From the cell containing the given text, extract its center point as [X, Y] coordinate. 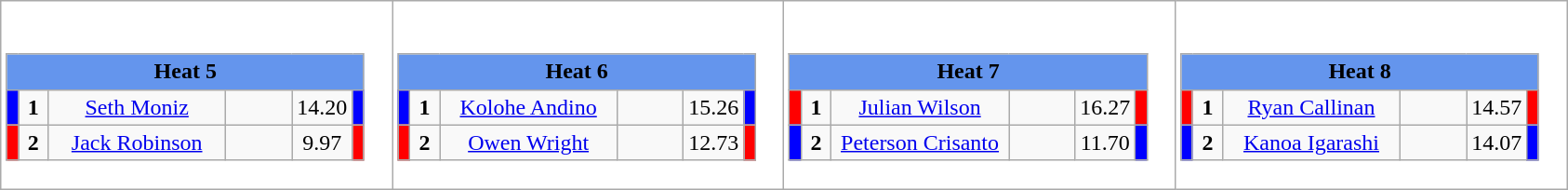
Kanoa Igarashi [1311, 142]
Kolohe Andino [528, 107]
Heat 6 1 Kolohe Andino 15.26 2 Owen Wright 12.73 [588, 95]
16.27 [1105, 107]
Seth Moniz [138, 107]
14.20 [322, 107]
Jack Robinson [138, 142]
14.07 [1497, 142]
Julian Wilson [921, 107]
15.26 [714, 107]
Heat 6 [577, 72]
Heat 5 [185, 72]
Heat 7 1 Julian Wilson 16.27 2 Peterson Crisanto 11.70 [980, 95]
11.70 [1105, 142]
Ryan Callinan [1311, 107]
Owen Wright [528, 142]
9.97 [322, 142]
Heat 8 [1360, 72]
Heat 5 1 Seth Moniz 14.20 2 Jack Robinson 9.97 [197, 95]
Heat 8 1 Ryan Callinan 14.57 2 Kanoa Igarashi 14.07 [1371, 95]
12.73 [714, 142]
Peterson Crisanto [921, 142]
Heat 7 [968, 72]
14.57 [1497, 107]
